Search for the cell housing the specified text and yield its [x, y] center coordinate. 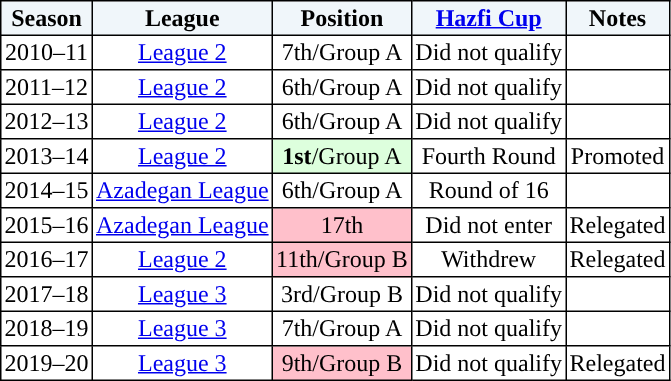
11th/Group B [342, 259]
2016–17 [47, 259]
Promoted [618, 156]
Withdrew [489, 259]
League [182, 18]
Season [47, 18]
2018–19 [47, 328]
17th [342, 225]
9th/Group B [342, 363]
Did not enter [489, 225]
Fourth Round [489, 156]
Hazfi Cup [489, 18]
2012–13 [47, 121]
Position [342, 18]
2014–15 [47, 190]
2011–12 [47, 87]
1st/Group A [342, 156]
Notes [618, 18]
2019–20 [47, 363]
3rd/Group B [342, 294]
Round of 16 [489, 190]
2013–14 [47, 156]
2015–16 [47, 225]
2017–18 [47, 294]
2010–11 [47, 52]
